Pinpoint the cell where the given text exists, returning its (x, y) midpoint coordinate. 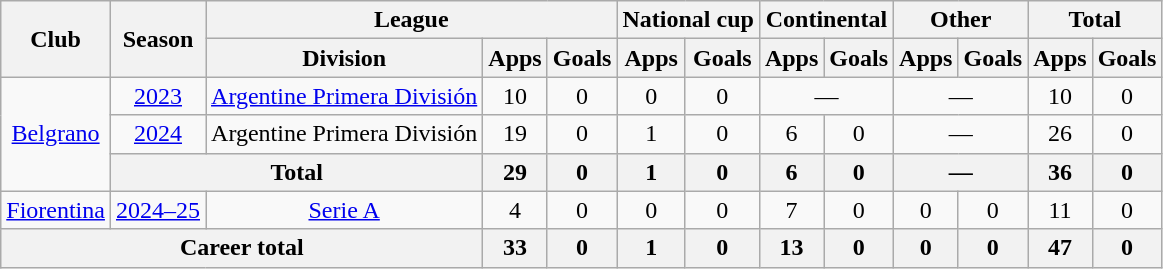
Career total (242, 248)
26 (1060, 134)
2024–25 (158, 210)
Other (961, 20)
Serie A (344, 210)
Fiorentina (56, 210)
Division (344, 58)
19 (515, 134)
Season (158, 39)
36 (1060, 172)
47 (1060, 248)
Continental (826, 20)
11 (1060, 210)
2024 (158, 134)
National cup (688, 20)
13 (791, 248)
2023 (158, 96)
Club (56, 39)
29 (515, 172)
33 (515, 248)
7 (791, 210)
4 (515, 210)
League (412, 20)
Belgrano (56, 134)
